Return (X, Y) of the center of cell containing provided text 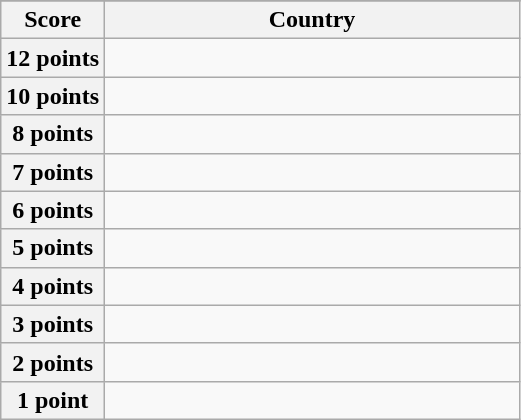
8 points (53, 134)
1 point (53, 400)
4 points (53, 286)
10 points (53, 96)
6 points (53, 210)
2 points (53, 362)
12 points (53, 58)
5 points (53, 248)
3 points (53, 324)
Score (53, 20)
Country (312, 20)
7 points (53, 172)
